Return [x, y] of the center of cell containing provided text 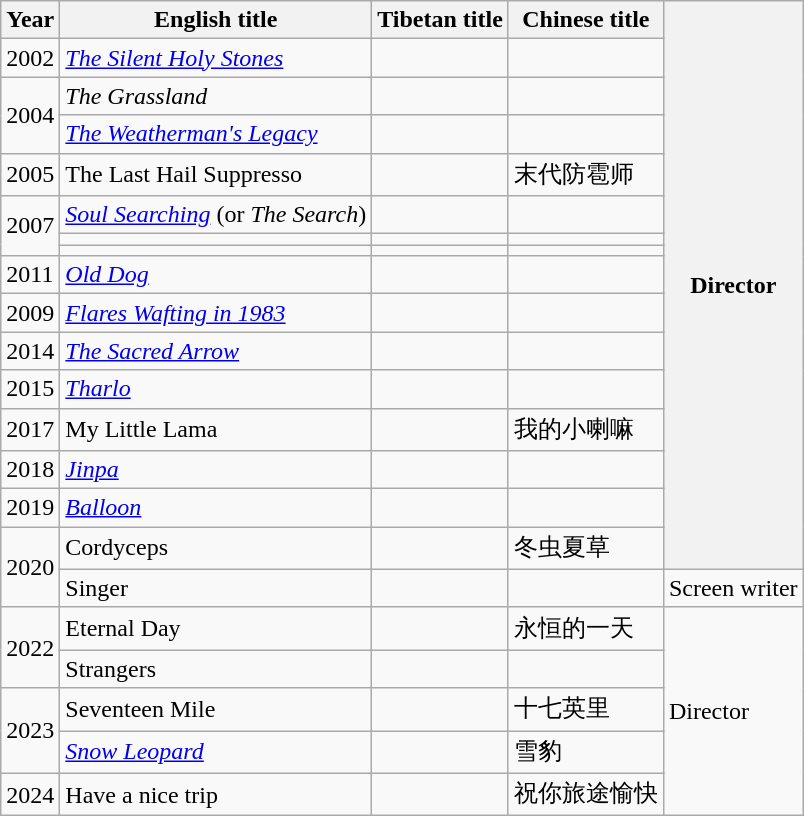
The Grassland [216, 96]
永恒的一天 [586, 628]
2002 [30, 58]
Tibetan title [440, 20]
The Last Hail Suppresso [216, 174]
Tharlo [216, 389]
祝你旅途愉快 [586, 794]
我的小喇嘛 [586, 430]
English title [216, 20]
Have a nice trip [216, 794]
Eternal Day [216, 628]
Cordyceps [216, 548]
The Sacred Arrow [216, 351]
Screen writer [733, 588]
Snow Leopard [216, 752]
2007 [30, 226]
2020 [30, 568]
Strangers [216, 669]
Year [30, 20]
Seventeen Mile [216, 710]
My Little Lama [216, 430]
十七英里 [586, 710]
冬虫夏草 [586, 548]
2005 [30, 174]
2004 [30, 115]
2009 [30, 313]
2018 [30, 470]
Chinese title [586, 20]
雪豹 [586, 752]
2015 [30, 389]
2019 [30, 508]
Old Dog [216, 275]
2023 [30, 730]
Balloon [216, 508]
Singer [216, 588]
2022 [30, 648]
The Weatherman's Legacy [216, 134]
The Silent Holy Stones [216, 58]
末代防雹师 [586, 174]
Soul Searching (or The Search) [216, 215]
Flares Wafting in 1983 [216, 313]
Jinpa [216, 470]
2024 [30, 794]
2017 [30, 430]
2014 [30, 351]
2011 [30, 275]
